For the text-containing cell, return its midpoint in [X, Y] coordinate format. 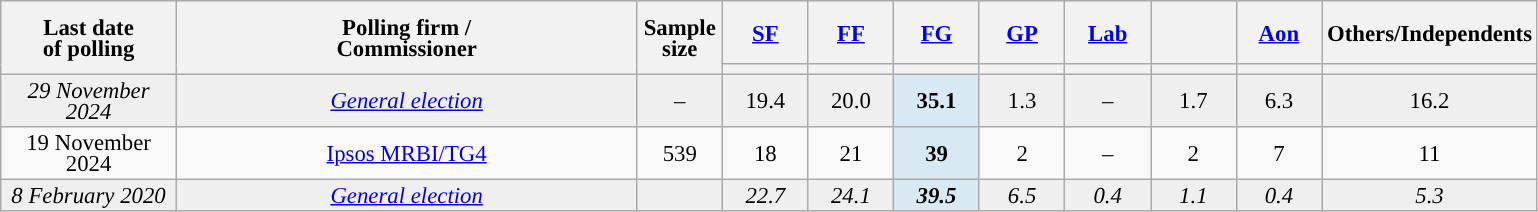
GP [1022, 32]
1.7 [1193, 102]
35.1 [937, 102]
Ipsos MRBI/TG4 [406, 154]
18 [766, 154]
19 November 2024 [89, 154]
39 [937, 154]
21 [851, 154]
11 [1430, 154]
Polling firm /Commissioner [406, 38]
SF [766, 32]
5.3 [1430, 196]
16.2 [1430, 102]
FG [937, 32]
Others/Independents [1430, 32]
6.5 [1022, 196]
29 November 2024 [89, 102]
19.4 [766, 102]
6.3 [1279, 102]
Lab [1108, 32]
539 [680, 154]
Last dateof polling [89, 38]
8 February 2020 [89, 196]
FF [851, 32]
7 [1279, 154]
39.5 [937, 196]
Samplesize [680, 38]
20.0 [851, 102]
1.1 [1193, 196]
Aon [1279, 32]
22.7 [766, 196]
1.3 [1022, 102]
24.1 [851, 196]
